Provide the (X, Y) coordinate of the cell's center where the given text is located.  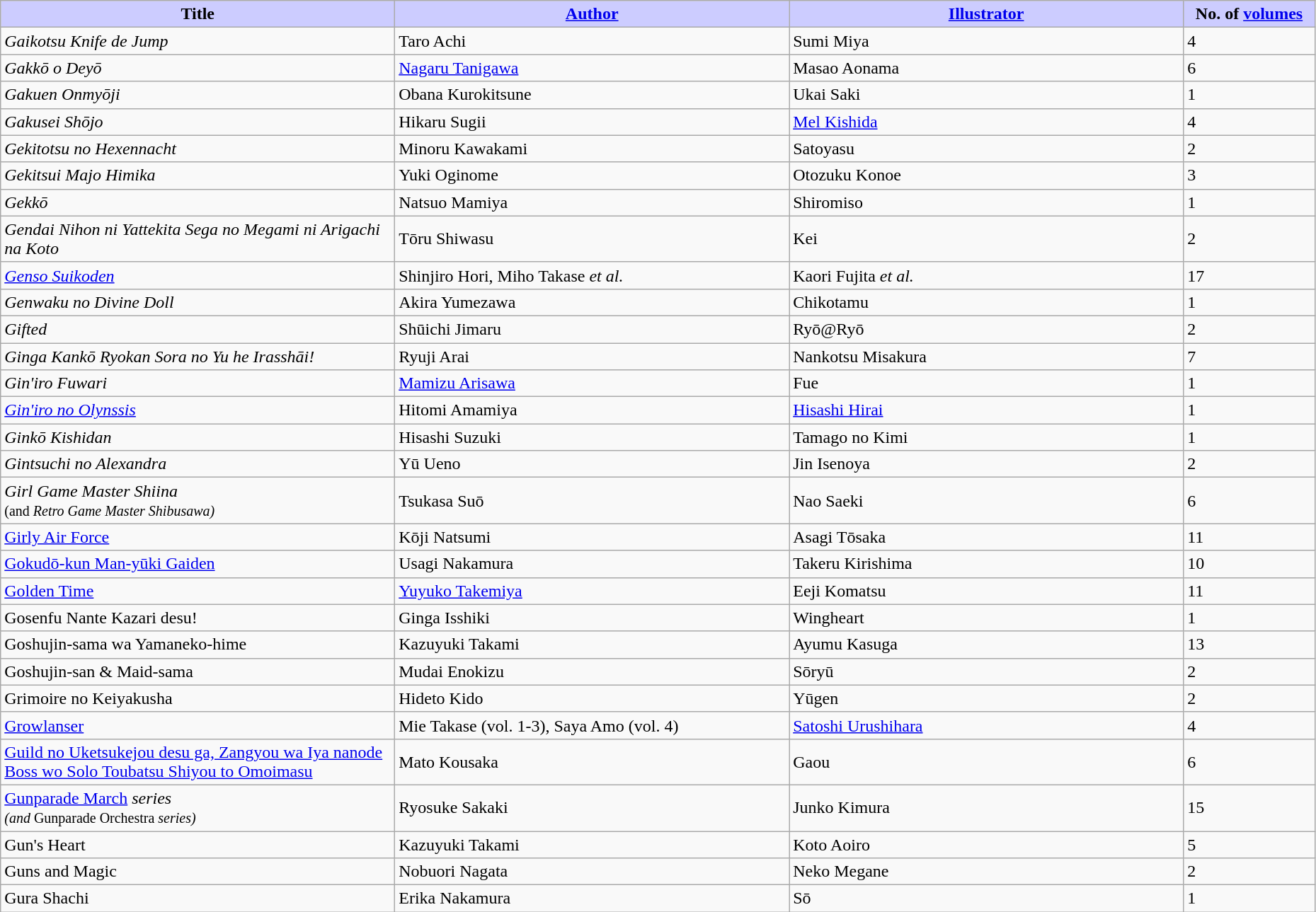
Mie Takase (vol. 1-3), Saya Amo (vol. 4) (592, 725)
Sumi Miya (987, 41)
Akira Yumezawa (592, 302)
Illustrator (987, 14)
Gekitsui Majo Himika (198, 175)
Obana Kurokitsune (592, 95)
Ryosuke Sakaki (592, 808)
Genwaku no Divine Doll (198, 302)
7 (1249, 356)
Kaori Fujita et al. (987, 275)
Nao Saeki (987, 501)
13 (1249, 645)
Golden Time (198, 591)
Shinjiro Hori, Miho Takase et al. (592, 275)
Hikaru Sugii (592, 122)
Gin'iro Fuwari (198, 383)
Gintsuchi no Alexandra (198, 464)
Gendai Nihon ni Yattekita Sega no Megami ni Arigachi na Koto (198, 239)
Erika Nakamura (592, 899)
Yuki Oginome (592, 175)
Satoshi Urushihara (987, 725)
Otozuku Konoe (987, 175)
Satoyasu (987, 149)
Goshujin-sama wa Yamaneko-hime (198, 645)
Eeji Komatsu (987, 591)
3 (1249, 175)
Asagi Tōsaka (987, 537)
Gin'iro no Olynssis (198, 410)
Kōji Natsumi (592, 537)
Guild no Uketsukejou desu ga, Zangyou wa Iya nanode Boss wo Solo Toubatsu Shiyou to Omoimasu (198, 761)
17 (1249, 275)
Koto Aoiro (987, 844)
Ginga Kankō Ryokan Sora no Yu he Irasshāi! (198, 356)
Girl Game Master Shiina(and Retro Game Master Shibusawa) (198, 501)
Mel Kishida (987, 122)
Wingheart (987, 618)
Yū Ueno (592, 464)
Junko Kimura (987, 808)
Shiromiso (987, 202)
Ayumu Kasuga (987, 645)
Gokudō-kun Man-yūki Gaiden (198, 564)
Gaou (987, 761)
Hideto Kido (592, 698)
Nobuori Nagata (592, 872)
Genso Suikoden (198, 275)
Nagaru Tanigawa (592, 68)
Gakkō o Deyō (198, 68)
Author (592, 14)
Chikotamu (987, 302)
Sōryū (987, 671)
Gosenfu Nante Kazari desu! (198, 618)
Neko Megane (987, 872)
Takeru Kirishima (987, 564)
Masao Aonama (987, 68)
Hisashi Suzuki (592, 437)
5 (1249, 844)
Minoru Kawakami (592, 149)
Gakuen Onmyōji (198, 95)
Gun's Heart (198, 844)
Hitomi Amamiya (592, 410)
Yuyuko Takemiya (592, 591)
Gakusei Shōjo (198, 122)
Ryō@Ryō (987, 329)
Ginkō Kishidan (198, 437)
Tsukasa Suō (592, 501)
Gunparade March series(and Gunparade Orchestra series) (198, 808)
Yūgen (987, 698)
No. of volumes (1249, 14)
Kei (987, 239)
Usagi Nakamura (592, 564)
Jin Isenoya (987, 464)
Shūichi Jimaru (592, 329)
Gura Shachi (198, 899)
Hisashi Hirai (987, 410)
Grimoire no Keiyakusha (198, 698)
Mamizu Arisawa (592, 383)
Ginga Isshiki (592, 618)
Title (198, 14)
15 (1249, 808)
Sō (987, 899)
Tōru Shiwasu (592, 239)
Taro Achi (592, 41)
Gifted (198, 329)
Ukai Saki (987, 95)
Gaikotsu Knife de Jump (198, 41)
Gekitotsu no Hexennacht (198, 149)
Goshujin-san & Maid-sama (198, 671)
Girly Air Force (198, 537)
Guns and Magic (198, 872)
Growlanser (198, 725)
Tamago no Kimi (987, 437)
10 (1249, 564)
Gekkō (198, 202)
Fue (987, 383)
Natsuo Mamiya (592, 202)
Mudai Enokizu (592, 671)
Mato Kousaka (592, 761)
Ryuji Arai (592, 356)
Nankotsu Misakura (987, 356)
